From the cell containing the given text, extract its center point as (x, y) coordinate. 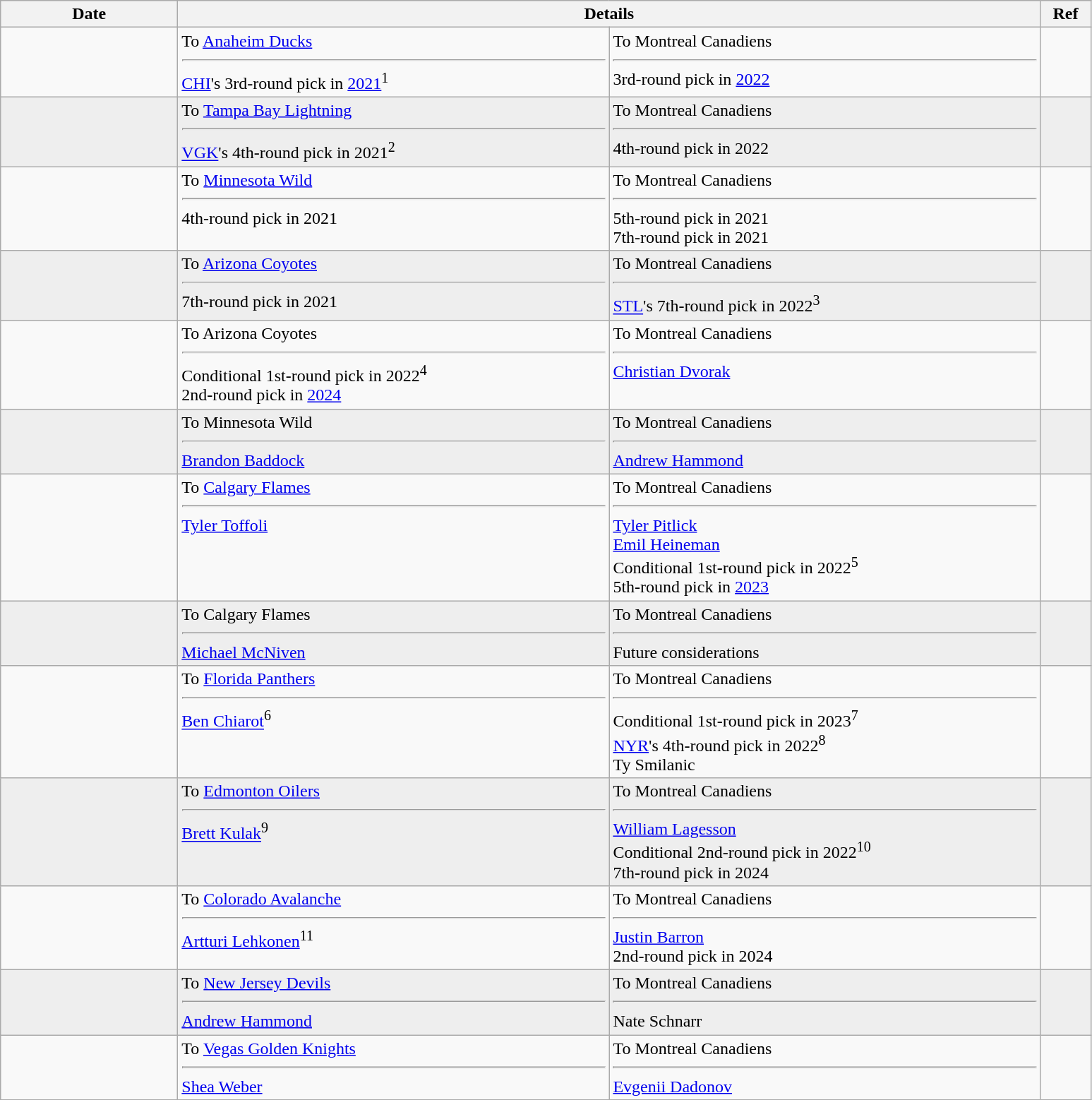
To Anaheim DucksCHI's 3rd-round pick in 20211 (394, 62)
Details (609, 14)
To Montreal CanadiensWilliam LagessonConditional 2nd-round pick in 2022107th-round pick in 2024 (824, 832)
To Montreal CanadiensSTL's 7th-round pick in 20223 (824, 285)
To Colorado AvalancheArtturi Lehkonen11 (394, 928)
To Montreal Canadiens3rd-round pick in 2022 (824, 62)
To Montreal CanadiensTyler PitlickEmil HeinemanConditional 1st-round pick in 202255th-round pick in 2023 (824, 537)
To Tampa Bay LightningVGK's 4th-round pick in 20212 (394, 131)
Ref (1066, 14)
To Montreal CanadiensNate Schnarr (824, 1002)
To Calgary FlamesTyler Toffoli (394, 537)
Date (89, 14)
To Montreal Canadiens5th-round pick in 20217th-round pick in 2021 (824, 209)
To Montreal CanadiensEvgenii Dadonov (824, 1068)
To Florida PanthersBen Chiarot6 (394, 722)
To Montreal Canadiens4th-round pick in 2022 (824, 131)
To Minnesota WildBrandon Baddock (394, 441)
To Arizona Coyotes7th-round pick in 2021 (394, 285)
To Arizona CoyotesConditional 1st-round pick in 202242nd-round pick in 2024 (394, 365)
To Montreal CanadiensChristian Dvorak (824, 365)
To Edmonton OilersBrett Kulak9 (394, 832)
To New Jersey DevilsAndrew Hammond (394, 1002)
To Montreal CanadiensAndrew Hammond (824, 441)
To Montreal CanadiensJustin Barron2nd-round pick in 2024 (824, 928)
To Calgary FlamesMichael McNiven (394, 633)
To Vegas Golden KnightsShea Weber (394, 1068)
To Minnesota Wild4th-round pick in 2021 (394, 209)
To Montreal CanadiensFuture considerations (824, 633)
To Montreal Canadiens Conditional 1st-round pick in 20237NYR's 4th-round pick in 20228Ty Smilanic (824, 722)
